Return [x, y] of the center of cell containing provided text 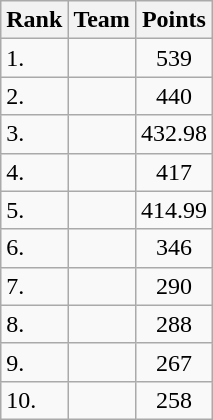
432.98 [174, 134]
290 [174, 286]
3. [34, 134]
5. [34, 210]
414.99 [174, 210]
8. [34, 324]
288 [174, 324]
539 [174, 58]
7. [34, 286]
258 [174, 400]
417 [174, 172]
Rank [34, 20]
346 [174, 248]
10. [34, 400]
Team [102, 20]
2. [34, 96]
9. [34, 362]
440 [174, 96]
267 [174, 362]
Points [174, 20]
4. [34, 172]
1. [34, 58]
6. [34, 248]
